Locate the cell with the specified text and output its [X, Y] center coordinate. 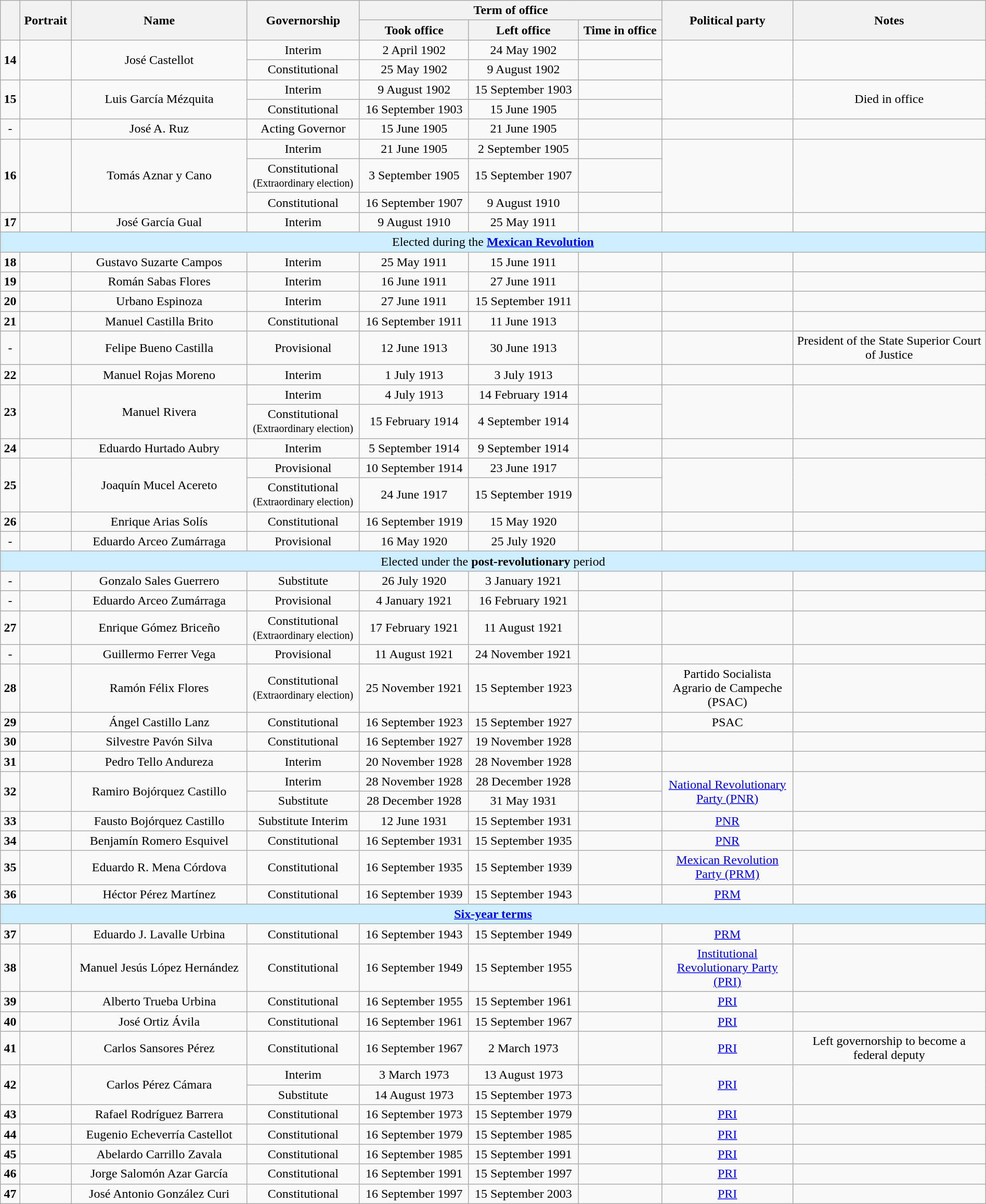
11 June 1913 [523, 321]
15 September 1919 [523, 495]
15 [10, 99]
José García Gual [159, 222]
15 September 1907 [523, 176]
20 November 1928 [414, 762]
16 May 1920 [414, 541]
24 June 1917 [414, 495]
42 [10, 1085]
Governorship [304, 20]
10 September 1914 [414, 468]
28 [10, 688]
16 September 1911 [414, 321]
Eugenio Echeverría Castellot [159, 1134]
Gonzalo Sales Guerrero [159, 581]
Ángel Castillo Lanz [159, 722]
Guillermo Ferrer Vega [159, 655]
41 [10, 1048]
15 September 1903 [523, 89]
19 November 1928 [523, 742]
31 May 1931 [523, 801]
16 September 1931 [414, 841]
15 September 1927 [523, 722]
16 September 1961 [414, 1022]
25 May 1902 [414, 70]
26 [10, 521]
15 September 1997 [523, 1174]
32 [10, 791]
Carlos Pérez Cámara [159, 1085]
15 September 1991 [523, 1154]
16 September 1955 [414, 1001]
16 September 1949 [414, 967]
33 [10, 821]
3 September 1905 [414, 176]
Acting Governor [304, 129]
Notes [889, 20]
15 September 1955 [523, 967]
16 [10, 176]
Rafael Rodríguez Barrera [159, 1115]
Partido Socialista Agrario de Campeche (PSAC) [727, 688]
16 September 1985 [414, 1154]
25 July 1920 [523, 541]
Manuel Rivera [159, 412]
44 [10, 1134]
30 [10, 742]
22 [10, 375]
José Ortiz Ávila [159, 1022]
Enrique Gómez Briceño [159, 627]
Joaquín Mucel Acereto [159, 485]
Abelardo Carrillo Zavala [159, 1154]
President of the State Superior Court of Justice [889, 348]
24 [10, 448]
16 September 1903 [414, 109]
24 November 1921 [523, 655]
20 [10, 302]
15 September 1943 [523, 894]
46 [10, 1174]
16 September 1919 [414, 521]
27 [10, 627]
15 May 1920 [523, 521]
35 [10, 867]
Eduardo Hurtado Aubry [159, 448]
José Castellot [159, 60]
Fausto Bojórquez Castillo [159, 821]
15 September 1967 [523, 1022]
39 [10, 1001]
16 September 1943 [414, 934]
3 January 1921 [523, 581]
Elected under the post-revolutionary period [493, 561]
15 February 1914 [414, 421]
18 [10, 261]
15 September 1961 [523, 1001]
16 September 1979 [414, 1134]
15 September 1985 [523, 1134]
16 September 1967 [414, 1048]
17 February 1921 [414, 627]
5 September 1914 [414, 448]
14 February 1914 [523, 395]
15 September 1939 [523, 867]
Took office [414, 30]
40 [10, 1022]
Jorge Salomón Azar García [159, 1174]
Manuel Jesús López Hernández [159, 967]
Ramón Félix Flores [159, 688]
Ramiro Bojórquez Castillo [159, 791]
15 September 1935 [523, 841]
16 September 1923 [414, 722]
Héctor Pérez Martínez [159, 894]
13 August 1973 [523, 1075]
Institutional Revolutionary Party (PRI) [727, 967]
José A. Ruz [159, 129]
31 [10, 762]
38 [10, 967]
Manuel Castilla Brito [159, 321]
16 September 1907 [414, 202]
14 August 1973 [414, 1095]
16 June 1911 [414, 282]
Substitute Interim [304, 821]
15 September 1973 [523, 1095]
15 September 1923 [523, 688]
15 September 1979 [523, 1115]
Alberto Trueba Urbina [159, 1001]
Eduardo J. Lavalle Urbina [159, 934]
29 [10, 722]
Manuel Rojas Moreno [159, 375]
16 September 1939 [414, 894]
Tomás Aznar y Cano [159, 176]
25 November 1921 [414, 688]
Left governorship to become a federal deputy [889, 1048]
Six-year terms [493, 914]
16 September 1927 [414, 742]
16 February 1921 [523, 600]
12 June 1913 [414, 348]
Political party [727, 20]
19 [10, 282]
Benjamín Romero Esquivel [159, 841]
16 September 1997 [414, 1194]
43 [10, 1115]
Felipe Bueno Castilla [159, 348]
30 June 1913 [523, 348]
Died in office [889, 99]
36 [10, 894]
34 [10, 841]
14 [10, 60]
Eduardo R. Mena Córdova [159, 867]
Left office [523, 30]
PSAC [727, 722]
15 June 1911 [523, 261]
47 [10, 1194]
15 September 1911 [523, 302]
Silvestre Pavón Silva [159, 742]
Time in office [620, 30]
4 September 1914 [523, 421]
24 May 1902 [523, 50]
4 January 1921 [414, 600]
45 [10, 1154]
1 July 1913 [414, 375]
2 March 1973 [523, 1048]
Gustavo Suzarte Campos [159, 261]
4 July 1913 [414, 395]
National Revolutionary Party (PNR) [727, 791]
15 September 1949 [523, 934]
15 September 1931 [523, 821]
Urbano Espinoza [159, 302]
9 September 1914 [523, 448]
17 [10, 222]
Luis García Mézquita [159, 99]
Name [159, 20]
2 September 1905 [523, 149]
Enrique Arias Solís [159, 521]
Carlos Sansores Pérez [159, 1048]
3 March 1973 [414, 1075]
2 April 1902 [414, 50]
16 September 1991 [414, 1174]
25 [10, 485]
23 June 1917 [523, 468]
Term of office [511, 10]
Elected during the Mexican Revolution [493, 242]
16 September 1935 [414, 867]
Pedro Tello Andureza [159, 762]
23 [10, 412]
21 [10, 321]
Mexican Revolution Party (PRM) [727, 867]
16 September 1973 [414, 1115]
37 [10, 934]
15 September 2003 [523, 1194]
Román Sabas Flores [159, 282]
26 July 1920 [414, 581]
12 June 1931 [414, 821]
José Antonio González Curi [159, 1194]
3 July 1913 [523, 375]
Portrait [46, 20]
